Find where the given text appears and provide that cell's center as [X, Y] coordinate. 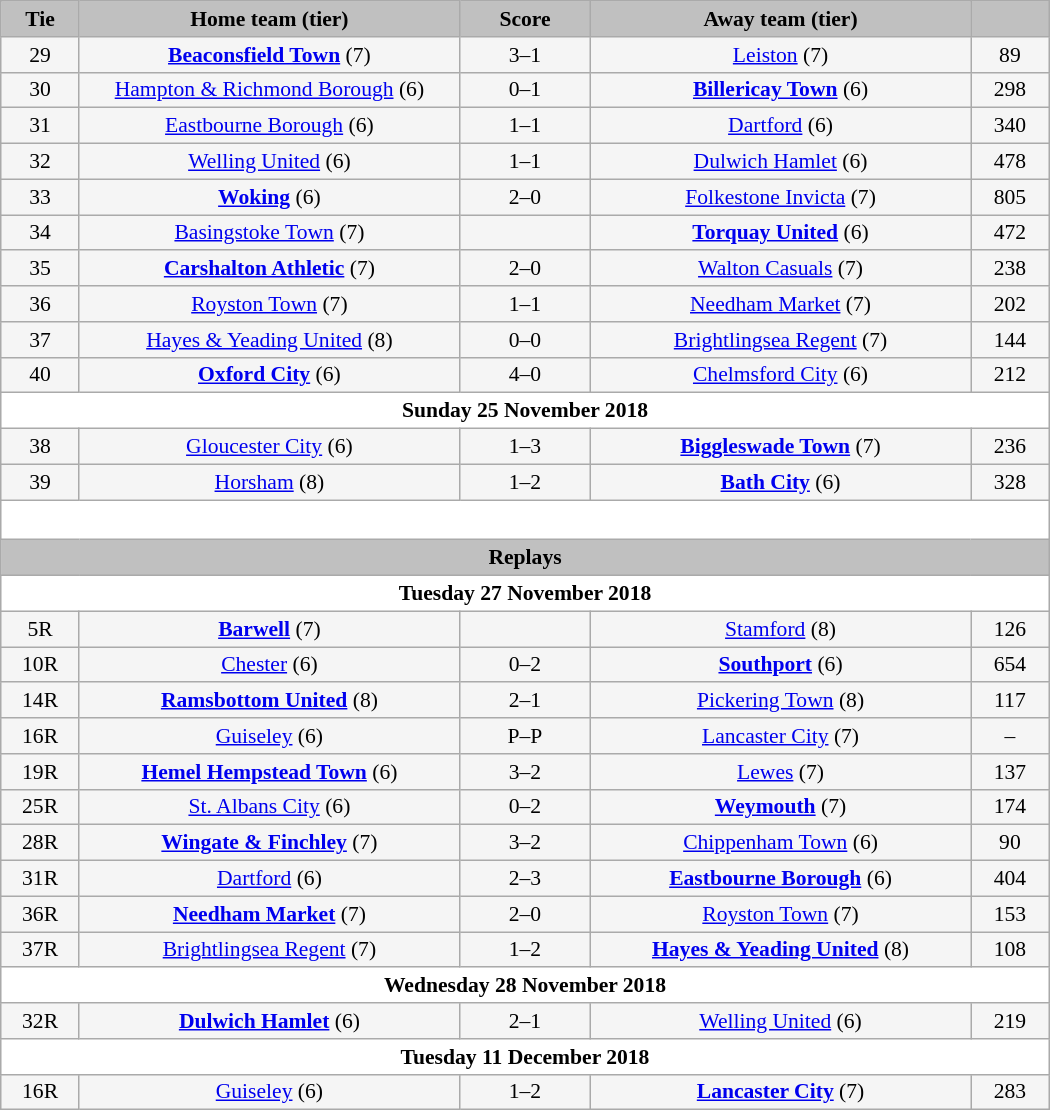
32R [40, 1021]
Woking (6) [269, 197]
117 [1010, 701]
32 [40, 162]
Weymouth (7) [781, 807]
Wednesday 28 November 2018 [525, 986]
Hampton & Richmond Borough (6) [269, 90]
P–P [524, 736]
212 [1010, 375]
38 [40, 447]
36R [40, 914]
Carshalton Athletic (7) [269, 269]
Lewes (7) [781, 772]
Leiston (7) [781, 55]
35 [40, 269]
Chester (6) [269, 665]
0–1 [524, 90]
31 [40, 126]
340 [1010, 126]
137 [1010, 772]
14R [40, 701]
Barwell (7) [269, 629]
89 [1010, 55]
Pickering Town (8) [781, 701]
Replays [525, 558]
Beaconsfield Town (7) [269, 55]
Score [524, 19]
Hemel Hempstead Town (6) [269, 772]
126 [1010, 629]
Torquay United (6) [781, 233]
153 [1010, 914]
5R [40, 629]
Tuesday 11 December 2018 [525, 1057]
0–0 [524, 340]
174 [1010, 807]
34 [40, 233]
1–3 [524, 447]
Biggleswade Town (7) [781, 447]
25R [40, 807]
328 [1010, 482]
202 [1010, 304]
478 [1010, 162]
Billericay Town (6) [781, 90]
Tuesday 27 November 2018 [525, 594]
Horsham (8) [269, 482]
219 [1010, 1021]
Chelmsford City (6) [781, 375]
805 [1010, 197]
30 [40, 90]
33 [40, 197]
144 [1010, 340]
40 [40, 375]
654 [1010, 665]
Tie [40, 19]
28R [40, 843]
236 [1010, 447]
St. Albans City (6) [269, 807]
31R [40, 879]
283 [1010, 1092]
404 [1010, 879]
3–1 [524, 55]
2–3 [524, 879]
90 [1010, 843]
– [1010, 736]
Oxford City (6) [269, 375]
29 [40, 55]
Basingstoke Town (7) [269, 233]
Chippenham Town (6) [781, 843]
Stamford (8) [781, 629]
298 [1010, 90]
10R [40, 665]
108 [1010, 950]
36 [40, 304]
Gloucester City (6) [269, 447]
Bath City (6) [781, 482]
Sunday 25 November 2018 [525, 411]
Wingate & Finchley (7) [269, 843]
472 [1010, 233]
Away team (tier) [781, 19]
37 [40, 340]
Walton Casuals (7) [781, 269]
Home team (tier) [269, 19]
39 [40, 482]
19R [40, 772]
Ramsbottom United (8) [269, 701]
37R [40, 950]
Southport (6) [781, 665]
238 [1010, 269]
4–0 [524, 375]
Folkestone Invicta (7) [781, 197]
